Detect which cell encompasses the target text, then output its [x, y] center coordinate. 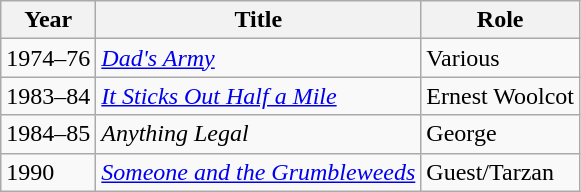
Role [500, 20]
Various [500, 58]
1974–76 [48, 58]
1984–85 [48, 134]
1983–84 [48, 96]
Dad's Army [258, 58]
1990 [48, 172]
Year [48, 20]
Someone and the Grumbleweeds [258, 172]
Ernest Woolcot [500, 96]
Title [258, 20]
George [500, 134]
Guest/Tarzan [500, 172]
It Sticks Out Half a Mile [258, 96]
Anything Legal [258, 134]
